Output the [X, Y] coordinate of the center of the cell containing the given text.  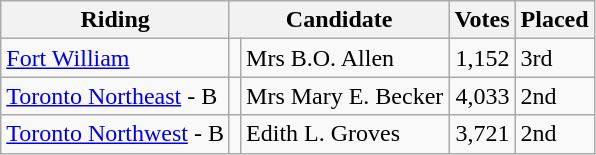
Candidate [338, 20]
3rd [554, 58]
Toronto Northwest - B [116, 134]
1,152 [482, 58]
3,721 [482, 134]
Toronto Northeast - B [116, 96]
Placed [554, 20]
Riding [116, 20]
Fort William [116, 58]
4,033 [482, 96]
Mrs B.O. Allen [345, 58]
Votes [482, 20]
Mrs Mary E. Becker [345, 96]
Edith L. Groves [345, 134]
